Scan for the cell matching the given text and deliver its (X, Y) coordinate at center. 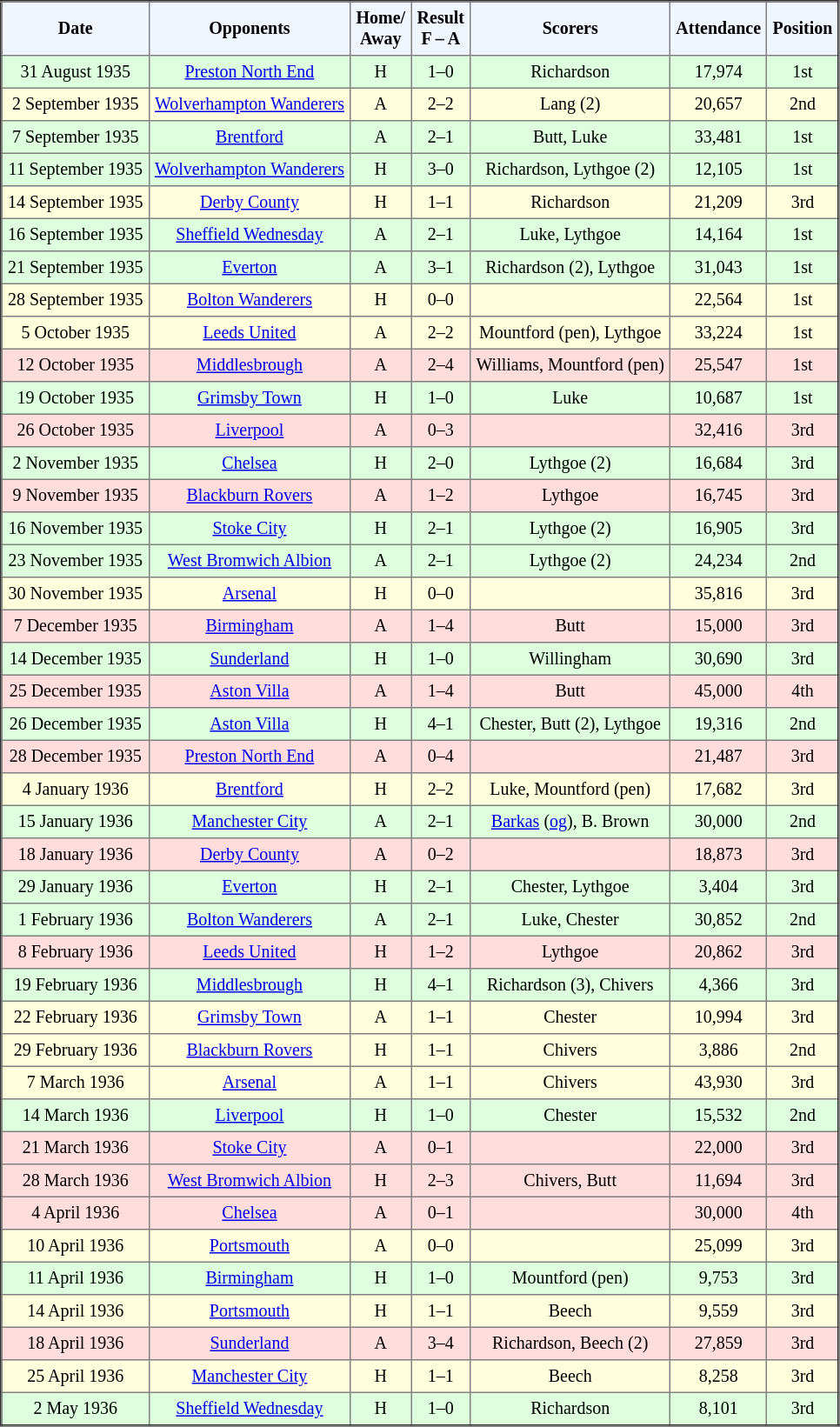
25 December 1935 (76, 691)
21,209 (718, 203)
Date (76, 29)
16,745 (718, 496)
0–2 (441, 855)
Richardson (2), Lythgoe (570, 268)
Luke, Mountford (pen) (570, 790)
30,690 (718, 659)
15,000 (718, 626)
8,101 (718, 1409)
3–1 (441, 268)
18 January 1936 (76, 855)
2 September 1935 (76, 104)
Mountford (pen) (570, 1278)
43,930 (718, 1083)
10 April 1936 (76, 1246)
18,873 (718, 855)
4,366 (718, 985)
Chester, Lythgoe (570, 887)
17,682 (718, 790)
Richardson, Beech (2) (570, 1344)
25,099 (718, 1246)
9 November 1935 (76, 496)
Lang (2) (570, 104)
31,043 (718, 268)
29 February 1936 (76, 1050)
2 November 1935 (76, 463)
Chester, Butt (2), Lythgoe (570, 724)
2–4 (441, 365)
0–4 (441, 757)
2–0 (441, 463)
24,234 (718, 561)
7 December 1935 (76, 626)
Richardson, Lythgoe (2) (570, 170)
3–0 (441, 170)
35,816 (718, 594)
21,487 (718, 757)
21 September 1935 (76, 268)
Home/Away (381, 29)
Luke, Lythgoe (570, 235)
14 September 1935 (76, 203)
3,886 (718, 1050)
30 November 1935 (76, 594)
14 April 1936 (76, 1311)
Barkas (og), B. Brown (570, 822)
Position (803, 29)
19 February 1936 (76, 985)
12,105 (718, 170)
23 November 1935 (76, 561)
26 October 1935 (76, 430)
19 October 1935 (76, 398)
11 September 1935 (76, 170)
16 September 1935 (76, 235)
45,000 (718, 691)
Chivers, Butt (570, 1181)
Willingham (570, 659)
20,657 (718, 104)
2 May 1936 (76, 1409)
Williams, Mountford (pen) (570, 365)
12 October 1935 (76, 365)
14 December 1935 (76, 659)
2–3 (441, 1181)
33,224 (718, 333)
Luke, Chester (570, 920)
25,547 (718, 365)
22 February 1936 (76, 1017)
11,694 (718, 1181)
28 September 1935 (76, 300)
16,905 (718, 529)
30,852 (718, 920)
3,404 (718, 887)
Mountford (pen), Lythgoe (570, 333)
8,258 (718, 1377)
ResultF – A (441, 29)
10,994 (718, 1017)
15,532 (718, 1116)
Butt, Luke (570, 137)
17,974 (718, 72)
7 September 1935 (76, 137)
33,481 (718, 137)
Scorers (570, 29)
20,862 (718, 952)
5 October 1935 (76, 333)
21 March 1936 (76, 1148)
Luke (570, 398)
Richardson (3), Chivers (570, 985)
31 August 1935 (76, 72)
18 April 1936 (76, 1344)
29 January 1936 (76, 887)
4 January 1936 (76, 790)
22,000 (718, 1148)
9,753 (718, 1278)
14,164 (718, 235)
22,564 (718, 300)
11 April 1936 (76, 1278)
14 March 1936 (76, 1116)
Opponents (249, 29)
27,859 (718, 1344)
26 December 1935 (76, 724)
3–4 (441, 1344)
7 March 1936 (76, 1083)
15 January 1936 (76, 822)
19,316 (718, 724)
0–3 (441, 430)
8 February 1936 (76, 952)
28 December 1935 (76, 757)
4 April 1936 (76, 1213)
16 November 1935 (76, 529)
32,416 (718, 430)
28 March 1936 (76, 1181)
16,684 (718, 463)
25 April 1936 (76, 1377)
Attendance (718, 29)
10,687 (718, 398)
1 February 1936 (76, 920)
9,559 (718, 1311)
